Search for the cell housing the specified text and yield its [X, Y] center coordinate. 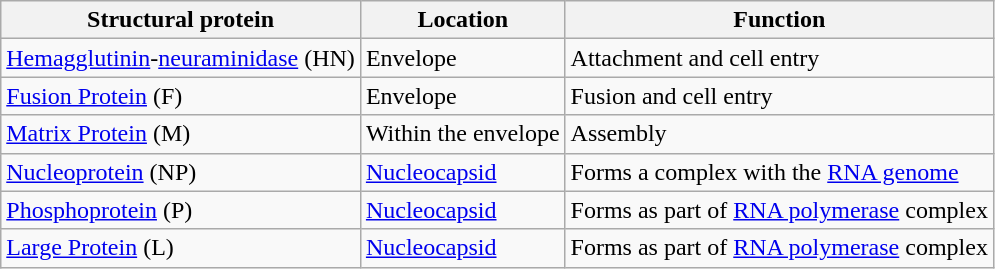
Nucleoprotein (NP) [181, 172]
Large Protein (L) [181, 248]
Hemagglutinin-neuraminidase (HN) [181, 58]
Matrix Protein (M) [181, 134]
Within the envelope [462, 134]
Assembly [779, 134]
Fusion and cell entry [779, 96]
Forms a complex with the RNA genome [779, 172]
Location [462, 20]
Function [779, 20]
Fusion Protein (F) [181, 96]
Phosphoprotein (P) [181, 210]
Structural protein [181, 20]
Attachment and cell entry [779, 58]
